Extract the [X, Y] coordinate from the center of the cell holding the provided text.  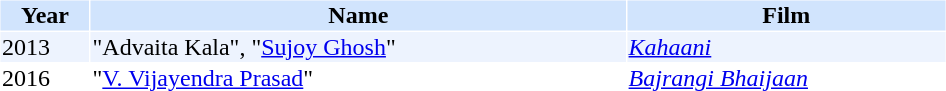
Year [44, 15]
"Advaita Kala", "Sujoy Ghosh" [358, 47]
Kahaani [786, 47]
2013 [44, 47]
Name [358, 15]
Film [786, 15]
